Determine the [x, y] coordinate at the center of the cell enclosing the given text.  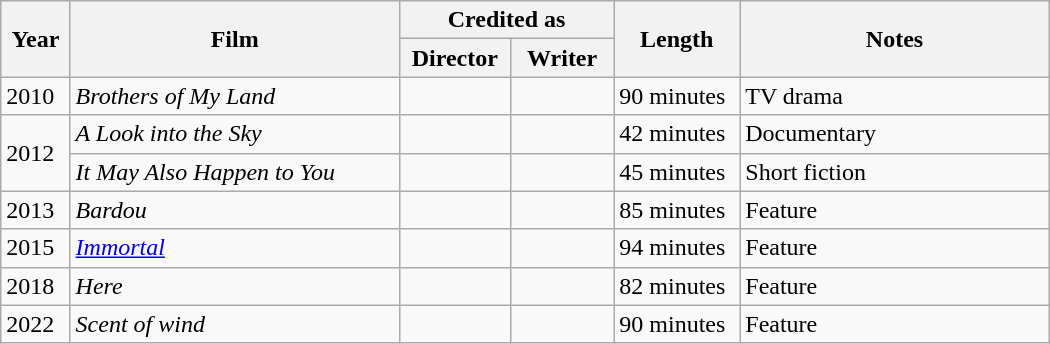
2015 [36, 248]
Notes [894, 39]
Film [234, 39]
94 minutes [677, 248]
Writer [562, 58]
Short fiction [894, 172]
Brothers of My Land [234, 96]
Bardou [234, 210]
Here [234, 286]
Director [454, 58]
Immortal [234, 248]
Length [677, 39]
A Look into the Sky [234, 134]
2018 [36, 286]
Year [36, 39]
TV drama [894, 96]
2022 [36, 324]
Credited as [506, 20]
45 minutes [677, 172]
Documentary [894, 134]
2010 [36, 96]
42 minutes [677, 134]
2012 [36, 153]
Scent of wind [234, 324]
2013 [36, 210]
85 minutes [677, 210]
It May Also Happen to You [234, 172]
82 minutes [677, 286]
